From the cell containing the given text, extract its center point as (X, Y) coordinate. 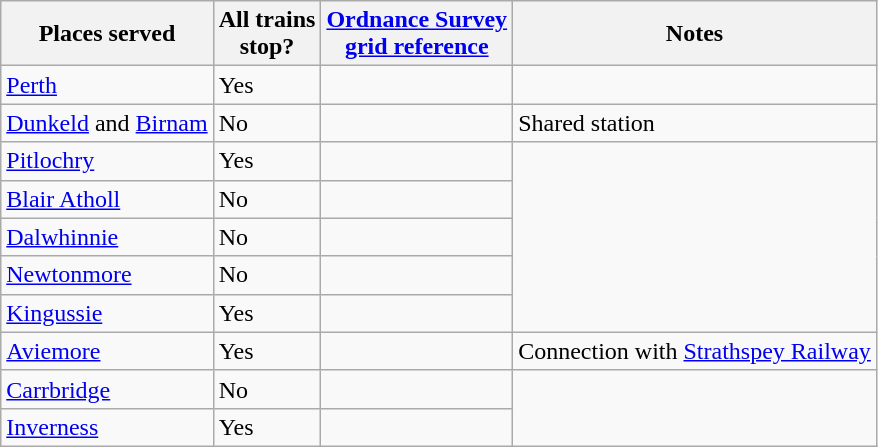
Dalwhinnie (107, 237)
Aviemore (107, 351)
Places served (107, 34)
Inverness (107, 427)
Pitlochry (107, 161)
Notes (695, 34)
Newtonmore (107, 275)
Carrbridge (107, 389)
Shared station (695, 123)
Perth (107, 85)
Connection with Strathspey Railway (695, 351)
Kingussie (107, 313)
Ordnance Surveygrid reference (417, 34)
Dunkeld and Birnam (107, 123)
Blair Atholl (107, 199)
All trainsstop? (267, 34)
